Pinpoint the cell where the given text exists, returning its (X, Y) midpoint coordinate. 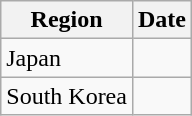
Japan (67, 58)
Region (67, 20)
Date (162, 20)
South Korea (67, 96)
